Extract the (X, Y) coordinate from the center of the cell holding the provided text.  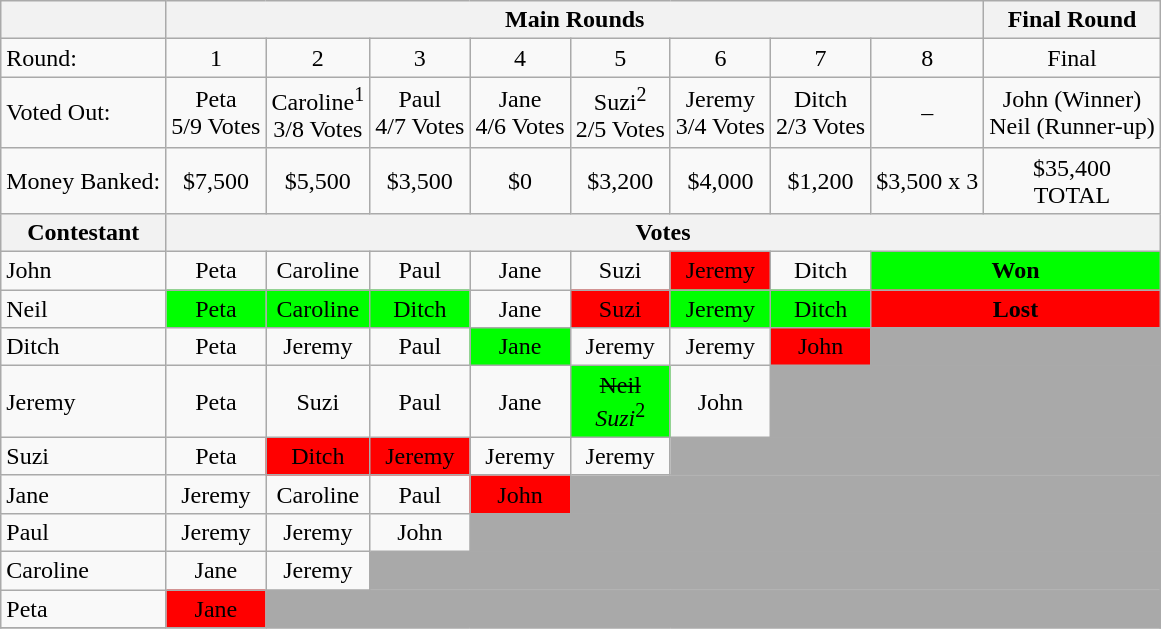
$7,500 (216, 180)
Round: (84, 58)
1 (216, 58)
John (Winner)Neil (Runner-up) (1072, 113)
7 (820, 58)
3 (420, 58)
6 (720, 58)
Won (1016, 271)
Final (1072, 58)
Votes (663, 232)
NeilSuzi2 (620, 402)
5 (620, 58)
$4,000 (720, 180)
$3,500 x 3 (928, 180)
$35,400TOTAL (1072, 180)
Caroline13/8 Votes (318, 113)
Jane4/6 Votes (520, 113)
Money Banked: (84, 180)
4 (520, 58)
Final Round (1072, 20)
2 (318, 58)
Jeremy3/4 Votes (720, 113)
$0 (520, 180)
$5,500 (318, 180)
Ditch2/3 Votes (820, 113)
Contestant (84, 232)
Voted Out: (84, 113)
– (928, 113)
$3,500 (420, 180)
Suzi22/5 Votes (620, 113)
Peta5/9 Votes (216, 113)
$3,200 (620, 180)
Paul4/7 Votes (420, 113)
Main Rounds (575, 20)
Neil (84, 309)
$1,200 (820, 180)
8 (928, 58)
Lost (1016, 309)
